Return the [x, y] coordinate for the center point of the cell that contains the specified text.  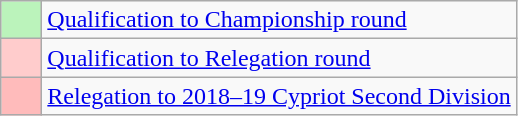
Relegation to 2018–19 Cypriot Second Division [279, 96]
Qualification to Relegation round [279, 58]
Qualification to Championship round [279, 20]
